From the cell containing the given text, extract its center point as [X, Y] coordinate. 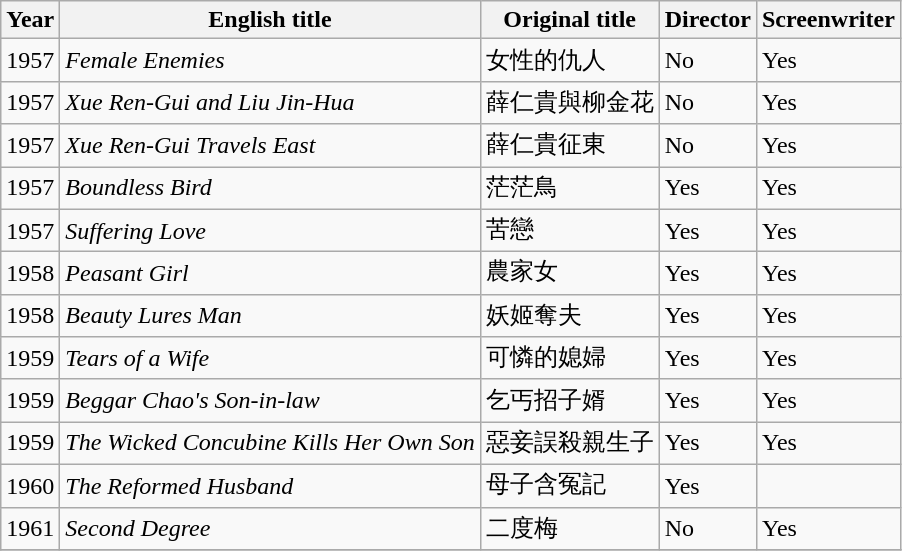
惡妾誤殺親生子 [570, 444]
茫茫鳥 [570, 188]
薛仁貴與柳金花 [570, 102]
1961 [30, 528]
薛仁貴征東 [570, 146]
Beggar Chao's Son-in-law [270, 400]
Tears of a Wife [270, 358]
Xue Ren-Gui Travels East [270, 146]
Original title [570, 20]
農家女 [570, 274]
母子含冤記 [570, 486]
苦戀 [570, 230]
二度梅 [570, 528]
Peasant Girl [270, 274]
Beauty Lures Man [270, 316]
Second Degree [270, 528]
乞丐招子婿 [570, 400]
Boundless Bird [270, 188]
The Reformed Husband [270, 486]
Suffering Love [270, 230]
Director [708, 20]
The Wicked Concubine Kills Her Own Son [270, 444]
Xue Ren-Gui and Liu Jin-Hua [270, 102]
1960 [30, 486]
English title [270, 20]
妖姬奪夫 [570, 316]
可憐的媳婦 [570, 358]
女性的仇人 [570, 60]
Female Enemies [270, 60]
Year [30, 20]
Screenwriter [828, 20]
